From the cell containing the given text, extract its center point as [X, Y] coordinate. 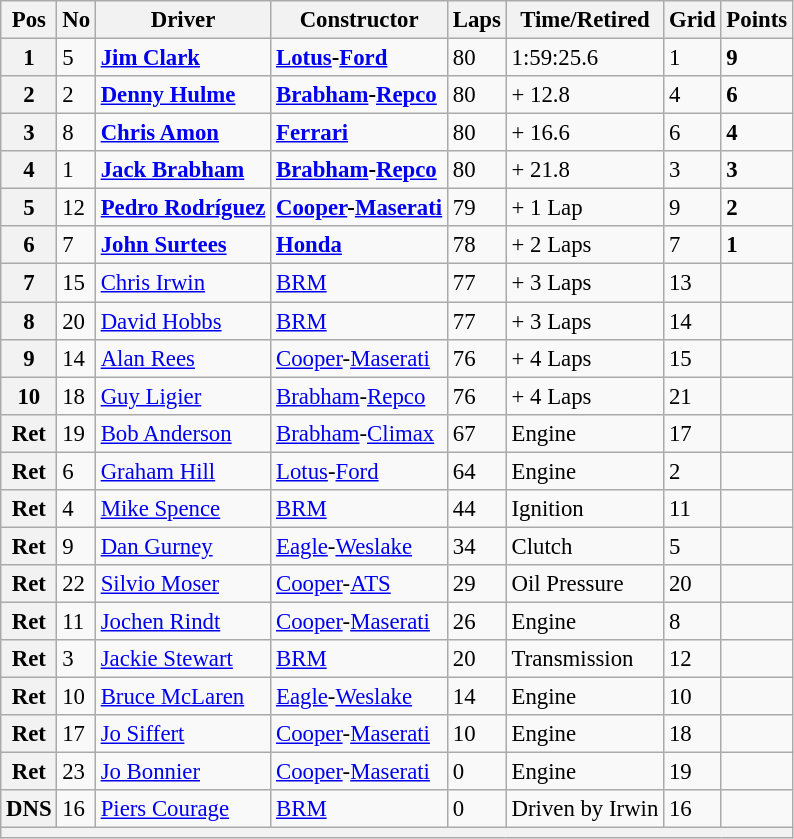
Honda [360, 245]
Bob Anderson [182, 433]
+ 2 Laps [584, 245]
22 [76, 584]
DNS [29, 809]
Jackie Stewart [182, 659]
John Surtees [182, 245]
No [76, 20]
Driven by Irwin [584, 809]
Jochen Rindt [182, 621]
1:59:25.6 [584, 58]
34 [476, 546]
Jim Clark [182, 58]
78 [476, 245]
+ 21.8 [584, 170]
Jack Brabham [182, 170]
David Hobbs [182, 321]
Transmission [584, 659]
29 [476, 584]
Brabham-Climax [360, 433]
79 [476, 208]
26 [476, 621]
Dan Gurney [182, 546]
Constructor [360, 20]
+ 1 Lap [584, 208]
23 [76, 772]
Ferrari [360, 133]
Chris Amon [182, 133]
+ 12.8 [584, 95]
Chris Irwin [182, 283]
Laps [476, 20]
Mike Spence [182, 509]
Points [756, 20]
13 [692, 283]
Denny Hulme [182, 95]
Clutch [584, 546]
Graham Hill [182, 471]
Driver [182, 20]
Bruce McLaren [182, 697]
Piers Courage [182, 809]
Oil Pressure [584, 584]
Pedro Rodríguez [182, 208]
64 [476, 471]
44 [476, 509]
21 [692, 396]
Cooper-ATS [360, 584]
67 [476, 433]
+ 16.6 [584, 133]
Silvio Moser [182, 584]
Guy Ligier [182, 396]
Jo Siffert [182, 734]
Jo Bonnier [182, 772]
Ignition [584, 509]
Alan Rees [182, 358]
Grid [692, 20]
Time/Retired [584, 20]
Pos [29, 20]
